Capture the cell that displays the provided text and extract its (X, Y) central coordinate. 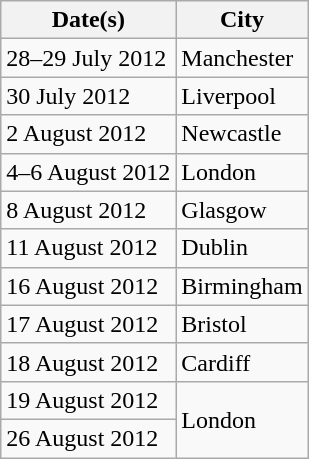
Birmingham (242, 286)
Date(s) (88, 20)
19 August 2012 (88, 400)
16 August 2012 (88, 286)
18 August 2012 (88, 362)
Manchester (242, 58)
30 July 2012 (88, 96)
28–29 July 2012 (88, 58)
Dublin (242, 248)
11 August 2012 (88, 248)
City (242, 20)
Bristol (242, 324)
Liverpool (242, 96)
8 August 2012 (88, 210)
4–6 August 2012 (88, 172)
Newcastle (242, 134)
2 August 2012 (88, 134)
26 August 2012 (88, 438)
Cardiff (242, 362)
Glasgow (242, 210)
17 August 2012 (88, 324)
